Capture the cell that displays the provided text and extract its (x, y) central coordinate. 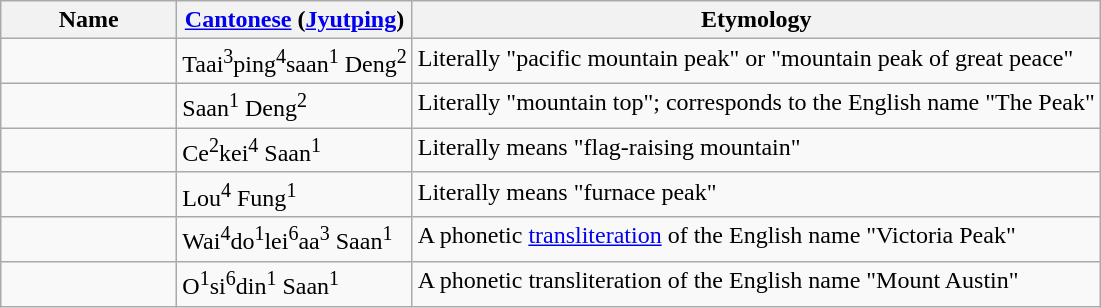
Literally means "flag-raising mountain" (756, 150)
Ce2kei4 Saan1 (294, 150)
Literally means "furnace peak" (756, 194)
O1si6din1 Saan1 (294, 284)
Cantonese (Jyutping) (294, 20)
Name (89, 20)
Saan1 Deng2 (294, 106)
Etymology (756, 20)
Literally "mountain top"; corresponds to the English name "The Peak" (756, 106)
A phonetic transliteration of the English name "Victoria Peak" (756, 240)
Wai4do1lei6aa3 Saan1 (294, 240)
Literally "pacific mountain peak" or "mountain peak of great peace" (756, 62)
A phonetic transliteration of the English name "Mount Austin" (756, 284)
Lou4 Fung1 (294, 194)
Taai3ping4saan1 Deng2 (294, 62)
